Extract the [x, y] coordinate from the center of the cell holding the provided text.  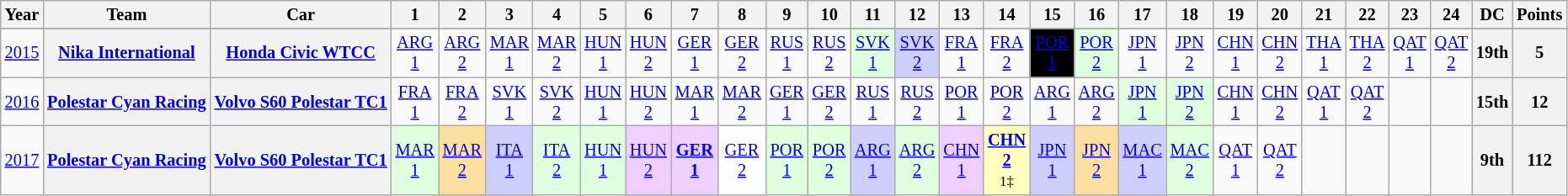
15th [1492, 102]
Honda Civic WTCC [301, 53]
1 [415, 14]
THA2 [1368, 53]
7 [695, 14]
20 [1280, 14]
21 [1324, 14]
MAC2 [1190, 160]
4 [557, 14]
22 [1368, 14]
9th [1492, 160]
23 [1410, 14]
14 [1007, 14]
9 [787, 14]
2017 [22, 160]
THA1 [1324, 53]
112 [1539, 160]
Points [1539, 14]
Team [126, 14]
11 [872, 14]
19th [1492, 53]
19 [1236, 14]
2015 [22, 53]
Car [301, 14]
CHN21‡ [1007, 160]
8 [742, 14]
15 [1053, 14]
Year [22, 14]
6 [648, 14]
2016 [22, 102]
10 [829, 14]
13 [962, 14]
MAC1 [1142, 160]
18 [1190, 14]
3 [509, 14]
ITA1 [509, 160]
2 [462, 14]
24 [1452, 14]
ITA2 [557, 160]
17 [1142, 14]
Nika International [126, 53]
DC [1492, 14]
16 [1096, 14]
